Pinpoint the cell where the given text exists, returning its [X, Y] midpoint coordinate. 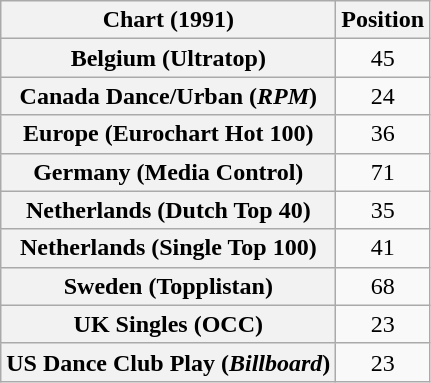
Netherlands (Dutch Top 40) [168, 210]
71 [383, 172]
Belgium (Ultratop) [168, 58]
Europe (Eurochart Hot 100) [168, 134]
Position [383, 20]
Chart (1991) [168, 20]
US Dance Club Play (Billboard) [168, 362]
41 [383, 248]
24 [383, 96]
36 [383, 134]
Germany (Media Control) [168, 172]
35 [383, 210]
Sweden (Topplistan) [168, 286]
68 [383, 286]
Netherlands (Single Top 100) [168, 248]
Canada Dance/Urban (RPM) [168, 96]
45 [383, 58]
UK Singles (OCC) [168, 324]
